Locate the cell with the specified text and output its (x, y) center coordinate. 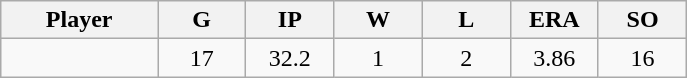
3.86 (554, 58)
17 (202, 58)
SO (642, 20)
L (466, 20)
32.2 (290, 58)
Player (80, 20)
ERA (554, 20)
16 (642, 58)
G (202, 20)
2 (466, 58)
W (378, 20)
IP (290, 20)
1 (378, 58)
